Detect which cell encompasses the target text, then output its [X, Y] center coordinate. 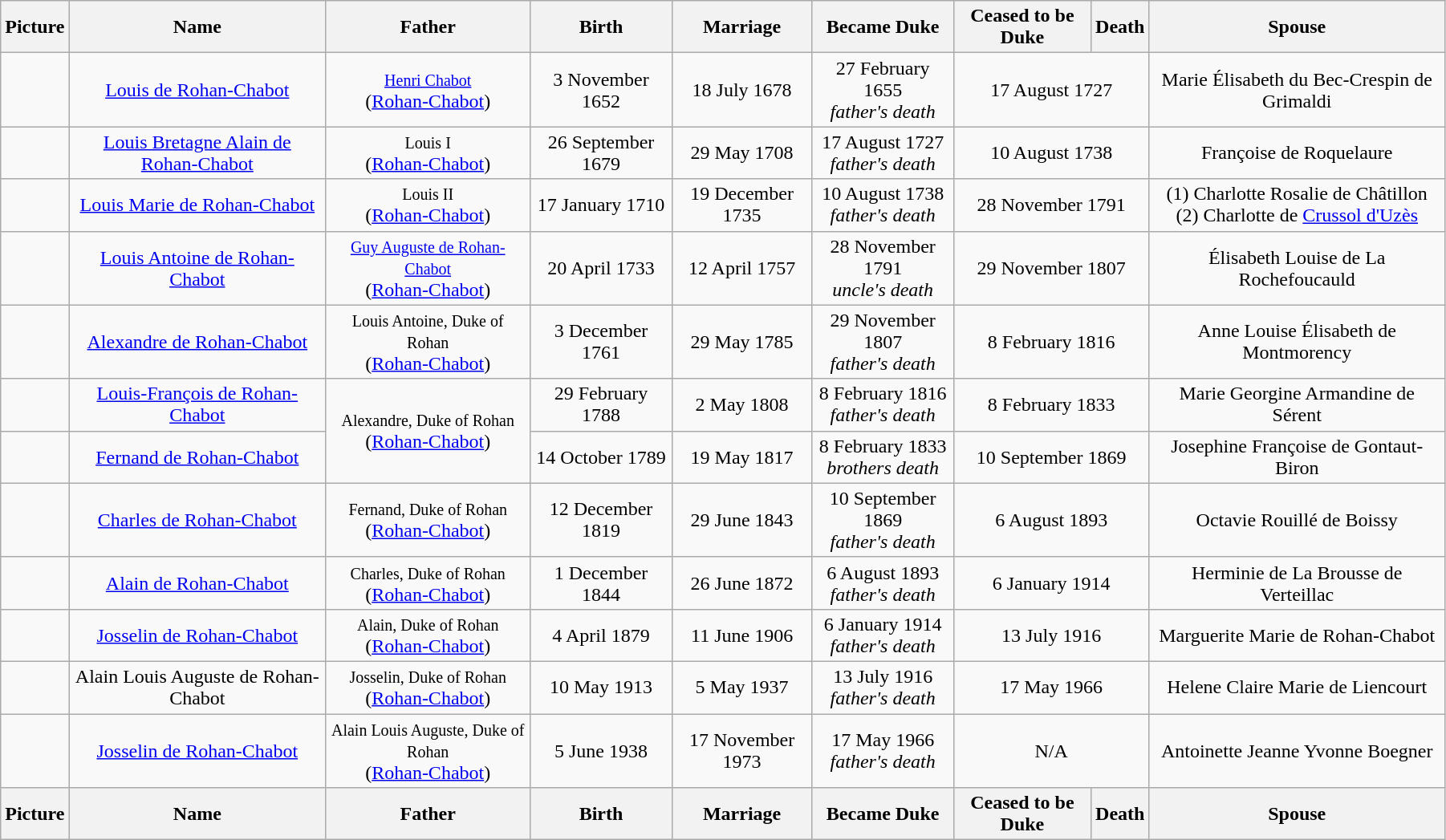
26 June 1872 [741, 582]
Louis de Rohan-Chabot [197, 90]
Herminie de La Brousse de Verteillac [1297, 582]
19 December 1735 [741, 205]
29 November 1807father's death [883, 342]
29 May 1785 [741, 342]
10 September 1869father's death [883, 520]
Élisabeth Louise de La Rochefoucauld [1297, 268]
Louis Bretagne Alain de Rohan-Chabot [197, 152]
17 November 1973 [741, 751]
27 February 1655father's death [883, 90]
17 January 1710 [601, 205]
Henri Chabot (Rohan-Chabot) [429, 90]
(1) Charlotte Rosalie de Châtillon(2) Charlotte de Crussol d'Uzès [1297, 205]
17 August 1727 [1051, 90]
Josephine Françoise de Gontaut-Biron [1297, 457]
N/A [1051, 751]
10 September 1869 [1051, 457]
Louis Marie de Rohan-Chabot [197, 205]
1 December 1844 [601, 582]
Louis Antoine, Duke of Rohan (Rohan-Chabot) [429, 342]
Louis-François de Rohan-Chabot [197, 404]
Marie Élisabeth du Bec-Crespin de Grimaldi [1297, 90]
28 November 1791 [1051, 205]
17 May 1966father's death [883, 751]
4 April 1879 [601, 635]
28 November 1791uncle's death [883, 268]
8 February 1816 [1051, 342]
10 May 1913 [601, 687]
5 June 1938 [601, 751]
Alexandre, Duke of Rohan (Rohan-Chabot) [429, 431]
13 July 1916father's death [883, 687]
Charles de Rohan-Chabot [197, 520]
Marguerite Marie de Rohan-Chabot [1297, 635]
Josselin, Duke of Rohan (Rohan-Chabot) [429, 687]
10 August 1738 [1051, 152]
14 October 1789 [601, 457]
Françoise de Roquelaure [1297, 152]
Fernand, Duke of Rohan (Rohan-Chabot) [429, 520]
Antoinette Jeanne Yvonne Boegner [1297, 751]
Alain, Duke of Rohan (Rohan-Chabot) [429, 635]
Alain Louis Auguste de Rohan-Chabot [197, 687]
Helene Claire Marie de Liencourt [1297, 687]
6 January 1914 [1051, 582]
17 August 1727father's death [883, 152]
17 May 1966 [1051, 687]
3 November 1652 [601, 90]
8 February 1833 [1051, 404]
Louis II (Rohan-Chabot) [429, 205]
6 August 1893father's death [883, 582]
19 May 1817 [741, 457]
Alexandre de Rohan-Chabot [197, 342]
Louis Antoine de Rohan-Chabot [197, 268]
12 April 1757 [741, 268]
Marie Georgine Armandine de Sérent [1297, 404]
6 January 1914father's death [883, 635]
13 July 1916 [1051, 635]
29 May 1708 [741, 152]
18 July 1678 [741, 90]
Octavie Rouillé de Boissy [1297, 520]
3 December 1761 [601, 342]
6 August 1893 [1051, 520]
8 February 1833brothers death [883, 457]
29 June 1843 [741, 520]
20 April 1733 [601, 268]
2 May 1808 [741, 404]
8 February 1816father's death [883, 404]
29 February 1788 [601, 404]
Fernand de Rohan-Chabot [197, 457]
Alain Louis Auguste, Duke of Rohan (Rohan-Chabot) [429, 751]
29 November 1807 [1051, 268]
Alain de Rohan-Chabot [197, 582]
Guy Auguste de Rohan-Chabot (Rohan-Chabot) [429, 268]
Anne Louise Élisabeth de Montmorency [1297, 342]
10 August 1738 father's death [883, 205]
12 December 1819 [601, 520]
5 May 1937 [741, 687]
26 September 1679 [601, 152]
Louis I (Rohan-Chabot) [429, 152]
11 June 1906 [741, 635]
Charles, Duke of Rohan (Rohan-Chabot) [429, 582]
